Return [X, Y] of the center of cell containing provided text 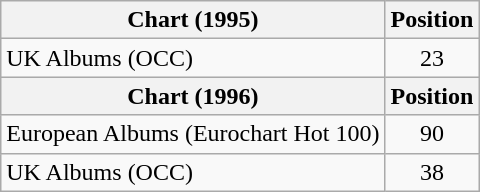
38 [432, 172]
90 [432, 134]
Chart (1995) [193, 20]
European Albums (Eurochart Hot 100) [193, 134]
Chart (1996) [193, 96]
23 [432, 58]
